Locate the cell with the specified text and output its [X, Y] center coordinate. 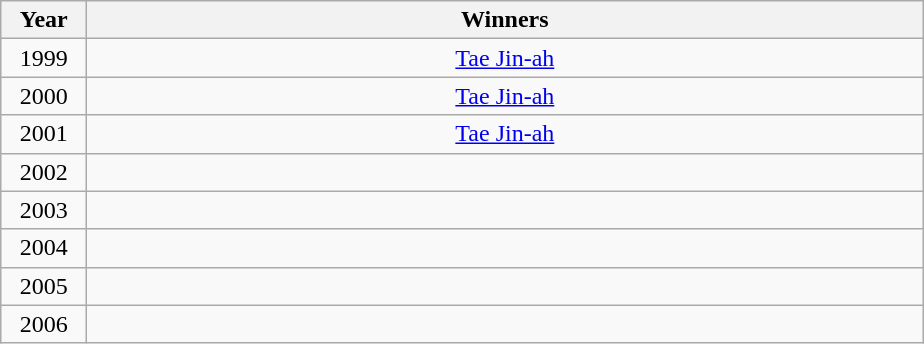
2000 [44, 96]
2006 [44, 324]
Winners [505, 20]
2005 [44, 286]
2003 [44, 210]
2001 [44, 134]
2002 [44, 172]
1999 [44, 58]
2004 [44, 248]
Year [44, 20]
